Return [x, y] of the center of cell containing provided text 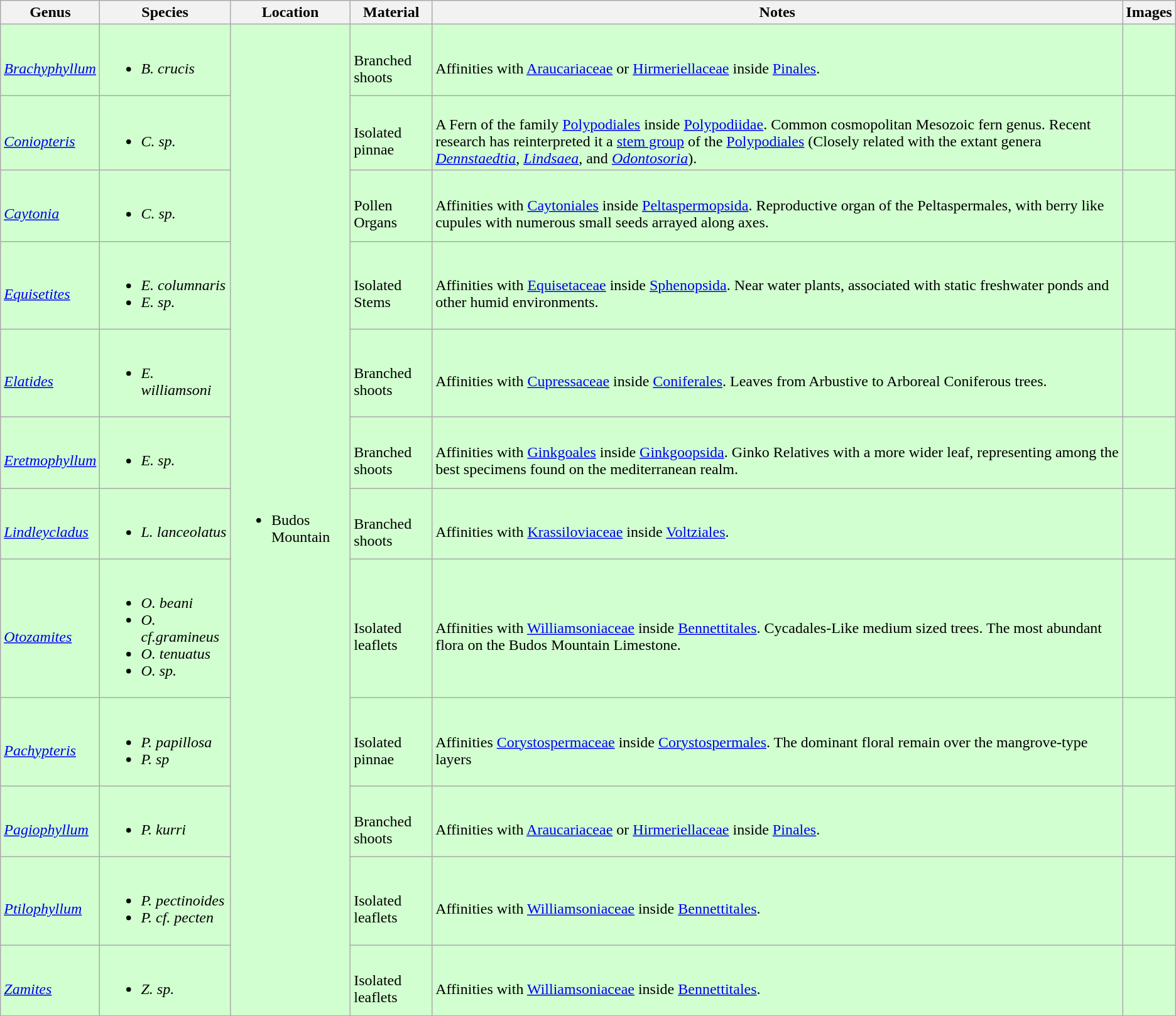
Affinities with Equisetaceae inside Sphenopsida. Near water plants, associated with static freshwater ponds and other humid environments. [778, 285]
E. columnarisE. sp. [165, 285]
E. williamsoni [165, 373]
Pollen Organs [391, 206]
L. lanceolatus [165, 524]
Elatides [50, 373]
B. crucis [165, 60]
O. beaniO. cf.gramineusO. tenuatusO. sp. [165, 628]
Eretmophyllum [50, 452]
Affinities with Williamsoniaceae inside Bennettitales. Cycadales-Like medium sized trees. The most abundant flora on the Budos Mountain Limestone. [778, 628]
Otozamites [50, 628]
Species [165, 13]
Material [391, 13]
P. pectinoidesP. cf. pecten [165, 900]
Z. sp. [165, 980]
Budos Mountain [290, 520]
Equisetites [50, 285]
Coniopteris [50, 133]
E. sp. [165, 452]
Lindleycladus [50, 524]
Affinities with Cupressaceae inside Coniferales. Leaves from Arbustive to Arboreal Coniferous trees. [778, 373]
Images [1149, 13]
Pagiophyllum [50, 821]
Notes [778, 13]
Affinities with Krassiloviaceae inside Voltziales. [778, 524]
Pachypteris [50, 742]
Ptilophyllum [50, 900]
Affinities Corystospermaceae inside Corystospermales. The dominant floral remain over the mangrove-type layers [778, 742]
Brachyphyllum [50, 60]
Caytonia [50, 206]
Location [290, 13]
P. kurri [165, 821]
P. papillosaP. sp [165, 742]
Isolated Stems [391, 285]
Genus [50, 13]
Zamites [50, 980]
